Scan for the cell matching the given text and deliver its (X, Y) coordinate at center. 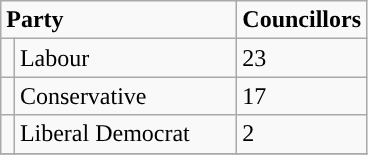
23 (302, 58)
2 (302, 134)
Labour (125, 58)
Liberal Democrat (125, 134)
Conservative (125, 96)
17 (302, 96)
Party (119, 20)
Councillors (302, 20)
